Output the [x, y] coordinate of the center of the cell containing the given text.  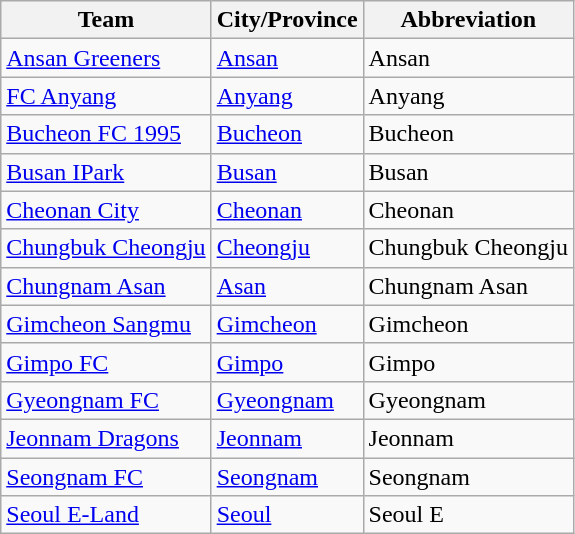
Cheonan City [106, 210]
Gimpo FC [106, 362]
Jeonnam Dragons [106, 438]
Bucheon FC 1995 [106, 134]
Seongnam FC [106, 477]
City/Province [287, 20]
Seoul E [468, 515]
Cheongju [287, 248]
Seoul [287, 515]
Seoul E-Land [106, 515]
Gimcheon Sangmu [106, 324]
Ansan Greeners [106, 58]
Abbreviation [468, 20]
Gyeongnam FC [106, 400]
Asan [287, 286]
Team [106, 20]
FC Anyang [106, 96]
Busan IPark [106, 172]
